Extract the [x, y] coordinate from the center of the cell holding the provided text.  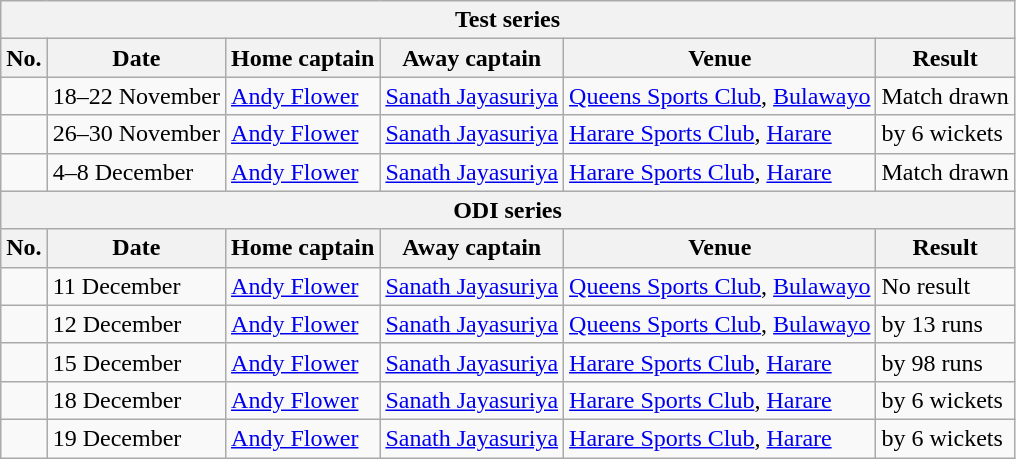
Test series [508, 20]
by 98 runs [945, 362]
18 December [136, 400]
ODI series [508, 210]
by 13 runs [945, 324]
26–30 November [136, 134]
4–8 December [136, 172]
18–22 November [136, 96]
12 December [136, 324]
15 December [136, 362]
19 December [136, 438]
No result [945, 286]
11 December [136, 286]
